Extract the [X, Y] coordinate from the center of the cell holding the provided text.  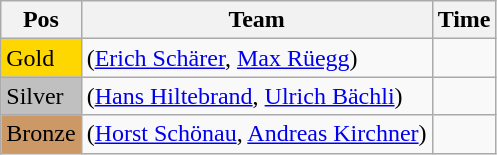
(Erich Schärer, Max Rüegg) [256, 58]
Silver [41, 96]
Team [256, 20]
Gold [41, 58]
Bronze [41, 134]
(Hans Hiltebrand, Ulrich Bächli) [256, 96]
Time [464, 20]
Pos [41, 20]
(Horst Schönau, Andreas Kirchner) [256, 134]
